Determine the [X, Y] coordinate at the center of the cell enclosing the given text.  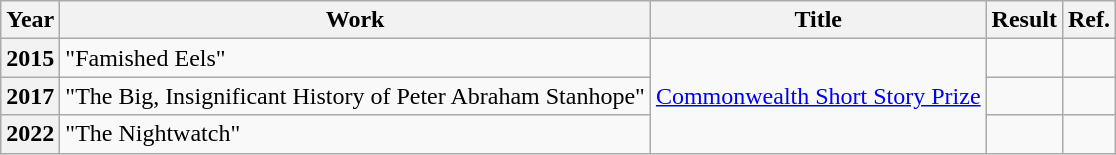
Ref. [1088, 20]
Year [30, 20]
2017 [30, 96]
2022 [30, 134]
"Famished Eels" [356, 58]
Title [818, 20]
Work [356, 20]
2015 [30, 58]
Commonwealth Short Story Prize [818, 96]
Result [1024, 20]
"The Big, Insignificant History of Peter Abraham Stanhope" [356, 96]
"The Nightwatch" [356, 134]
